Provide the (X, Y) coordinate of the cell's center where the given text is located.  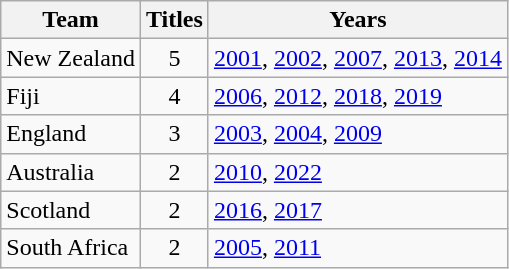
3 (174, 134)
Australia (71, 172)
Scotland (71, 210)
2003, 2004, 2009 (358, 134)
Years (358, 20)
Team (71, 20)
South Africa (71, 248)
England (71, 134)
5 (174, 58)
2001, 2002, 2007, 2013, 2014 (358, 58)
2006, 2012, 2018, 2019 (358, 96)
Fiji (71, 96)
2005, 2011 (358, 248)
Titles (174, 20)
New Zealand (71, 58)
2016, 2017 (358, 210)
4 (174, 96)
2010, 2022 (358, 172)
